Find where the given text appears and provide that cell's center as [x, y] coordinate. 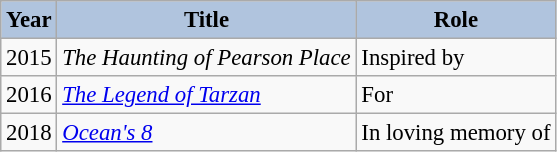
2015 [29, 58]
For [456, 95]
2016 [29, 95]
Year [29, 20]
Ocean's 8 [206, 133]
Inspired by [456, 58]
In loving memory of [456, 133]
2018 [29, 133]
The Legend of Tarzan [206, 95]
The Haunting of Pearson Place [206, 58]
Role [456, 20]
Title [206, 20]
